Return the [X, Y] coordinate for the center point of the cell that contains the specified text.  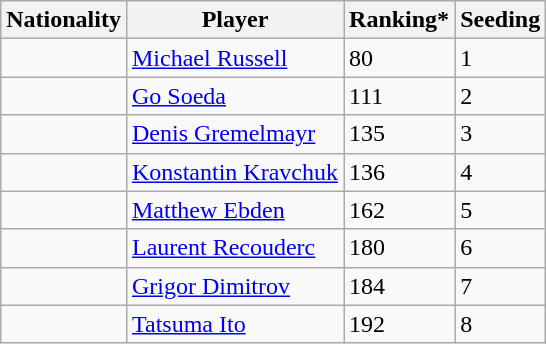
Grigor Dimitrov [234, 286]
7 [500, 286]
192 [400, 324]
111 [400, 96]
Michael Russell [234, 58]
184 [400, 286]
Konstantin Kravchuk [234, 172]
1 [500, 58]
Denis Gremelmayr [234, 134]
135 [400, 134]
Seeding [500, 20]
136 [400, 172]
Tatsuma Ito [234, 324]
Ranking* [400, 20]
3 [500, 134]
162 [400, 210]
Matthew Ebden [234, 210]
180 [400, 248]
Go Soeda [234, 96]
4 [500, 172]
80 [400, 58]
8 [500, 324]
Laurent Recouderc [234, 248]
Nationality [64, 20]
5 [500, 210]
2 [500, 96]
Player [234, 20]
6 [500, 248]
